From the cell containing the given text, extract its center point as (x, y) coordinate. 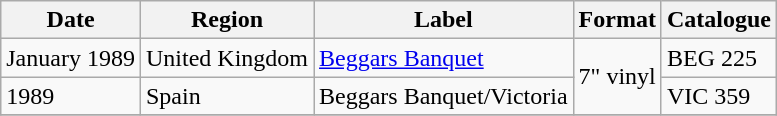
Date (71, 20)
7" vinyl (617, 77)
Beggars Banquet/Victoria (444, 96)
Catalogue (718, 20)
Spain (226, 96)
January 1989 (71, 58)
United Kingdom (226, 58)
VIC 359 (718, 96)
Beggars Banquet (444, 58)
Region (226, 20)
Label (444, 20)
BEG 225 (718, 58)
1989 (71, 96)
Format (617, 20)
